Detect which cell encompasses the target text, then output its (x, y) center coordinate. 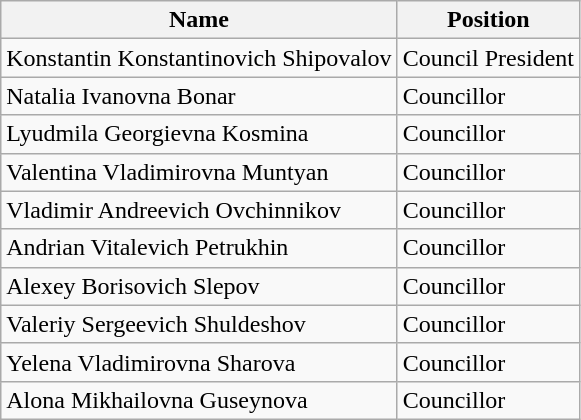
Council President (488, 58)
Lyudmila Georgievna Kosmina (199, 134)
Andrian Vitalevich Petrukhin (199, 248)
Alexey Borisovich Slepov (199, 286)
Yelena Vladimirovna Sharova (199, 362)
Alona Mikhailovna Guseynova (199, 400)
Valentina Vladimirovna Muntyan (199, 172)
Position (488, 20)
Vladimir Andreevich Ovchinnikov (199, 210)
Name (199, 20)
Konstantin Konstantinovich Shipovalov (199, 58)
Natalia Ivanovna Bonar (199, 96)
Valeriy Sergeevich Shuldeshov (199, 324)
